Pinpoint the cell where the given text exists, returning its [x, y] midpoint coordinate. 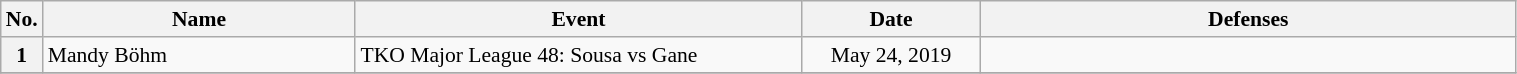
May 24, 2019 [892, 55]
1 [22, 55]
Defenses [1249, 19]
TKO Major League 48: Sousa vs Gane [578, 55]
Mandy Böhm [200, 55]
Event [578, 19]
No. [22, 19]
Date [892, 19]
Name [200, 19]
